Return [x, y] of the center of cell containing provided text 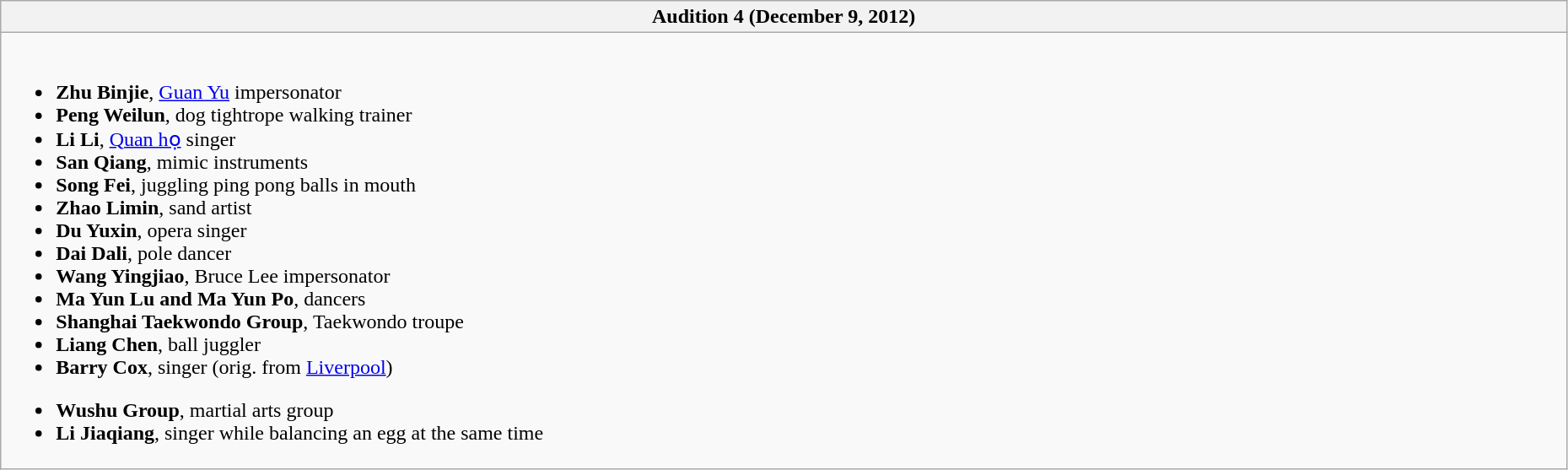
Audition 4 (December 9, 2012) [784, 17]
